Search for the cell housing the specified text and yield its (x, y) center coordinate. 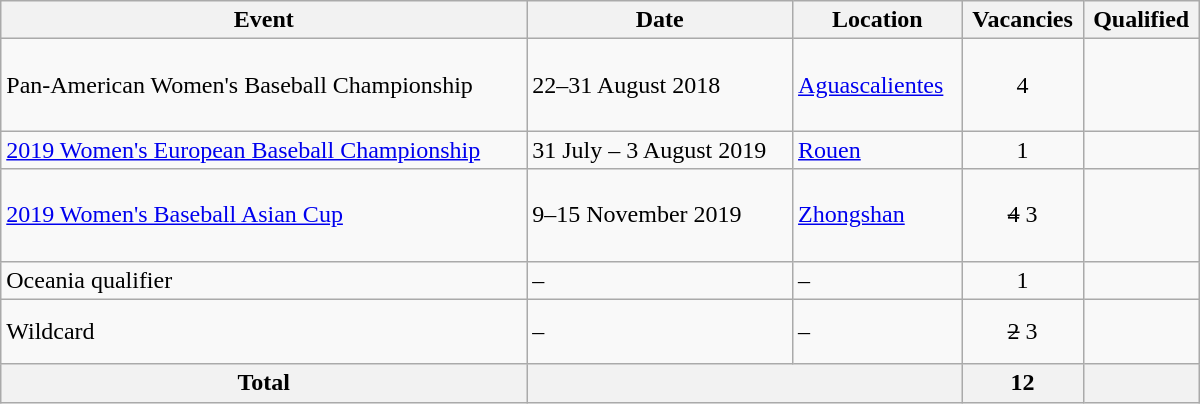
22–31 August 2018 (660, 85)
Oceania qualifier (264, 280)
Aguascalientes (878, 85)
2019 Women's European Baseball Championship (264, 150)
4 (1022, 85)
4 3 (1022, 215)
Event (264, 20)
Total (264, 383)
Date (660, 20)
Wildcard (264, 332)
Pan-American Women's Baseball Championship (264, 85)
9–15 November 2019 (660, 215)
Zhongshan (878, 215)
Location (878, 20)
12 (1022, 383)
2 3 (1022, 332)
Qualified (1141, 20)
Vacancies (1022, 20)
31 July – 3 August 2019 (660, 150)
2019 Women's Baseball Asian Cup (264, 215)
Rouen (878, 150)
